Pinpoint the cell where the given text exists, returning its [X, Y] midpoint coordinate. 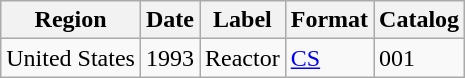
1993 [170, 58]
CS [329, 58]
001 [420, 58]
Date [170, 20]
Format [329, 20]
Label [243, 20]
Region [71, 20]
Reactor [243, 58]
United States [71, 58]
Catalog [420, 20]
